From the cell containing the given text, extract its center point as (X, Y) coordinate. 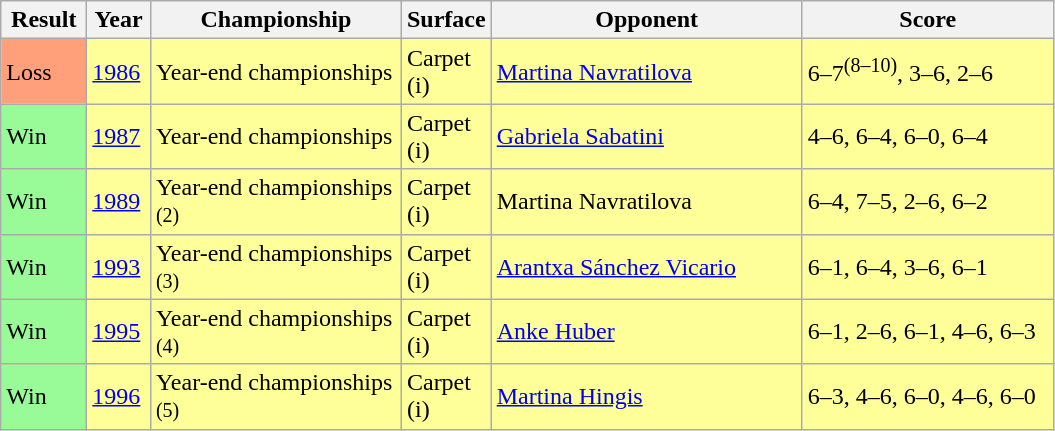
Year (119, 20)
1996 (119, 396)
Martina Hingis (646, 396)
Loss (44, 72)
4–6, 6–4, 6–0, 6–4 (928, 136)
1989 (119, 202)
1986 (119, 72)
Championship (276, 20)
1993 (119, 266)
Anke Huber (646, 332)
Year-end championships (4) (276, 332)
6–1, 2–6, 6–1, 4–6, 6–3 (928, 332)
1995 (119, 332)
Arantxa Sánchez Vicario (646, 266)
Score (928, 20)
Year-end championships (2) (276, 202)
1987 (119, 136)
Year-end championships (5) (276, 396)
6–1, 6–4, 3–6, 6–1 (928, 266)
Year-end championships (3) (276, 266)
Result (44, 20)
6–7(8–10), 3–6, 2–6 (928, 72)
6–4, 7–5, 2–6, 6–2 (928, 202)
6–3, 4–6, 6–0, 4–6, 6–0 (928, 396)
Opponent (646, 20)
Gabriela Sabatini (646, 136)
Surface (446, 20)
